Detect which cell encompasses the target text, then output its [X, Y] center coordinate. 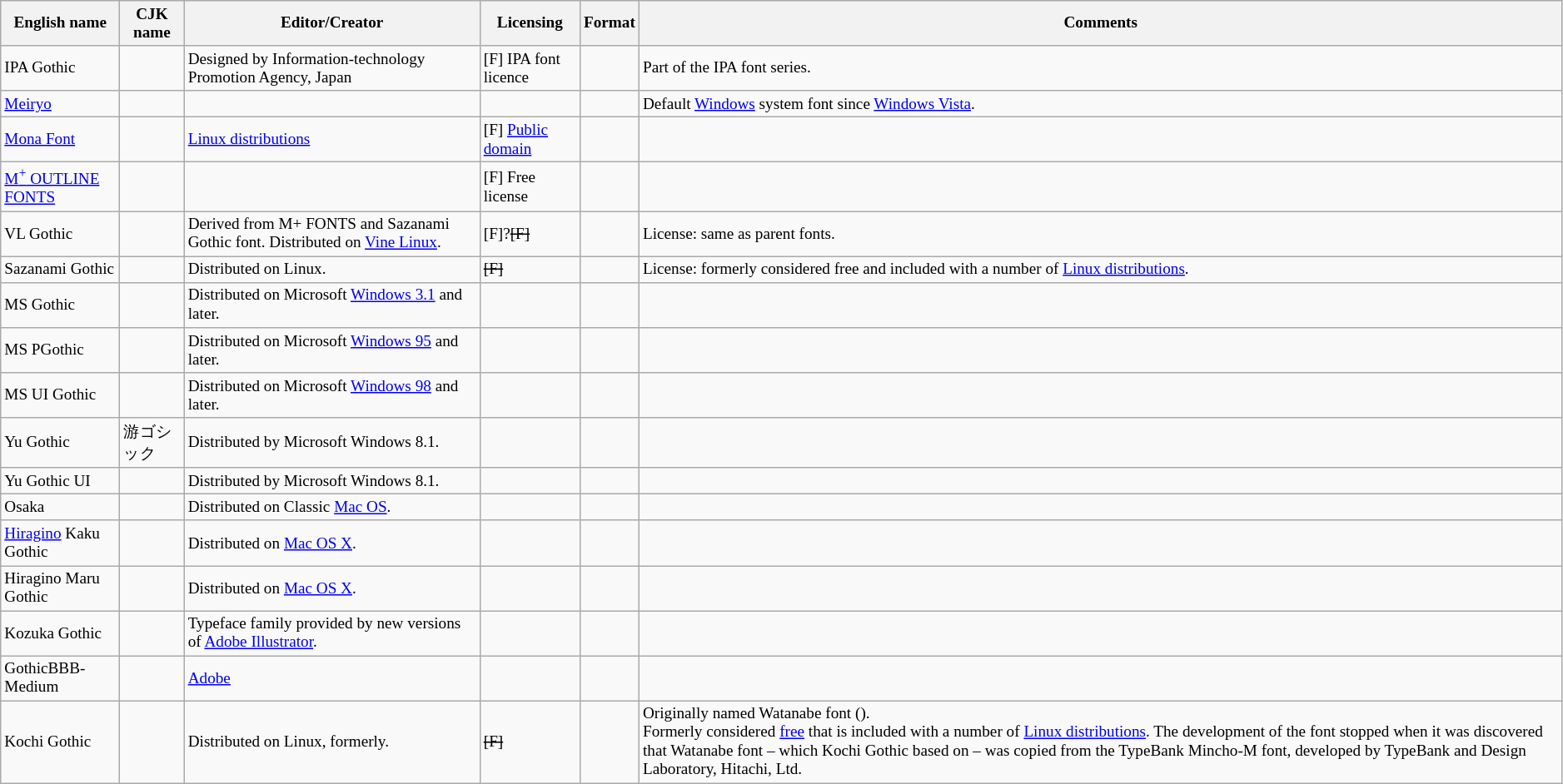
Default Windows system font since Windows Vista. [1101, 104]
Sazanami Gothic [60, 270]
Distributed on Microsoft Windows 98 and later. [331, 395]
Licensing [530, 23]
IPA Gothic [60, 68]
Mona Font [60, 139]
[F] Free license [530, 186]
Yu Gothic UI [60, 481]
Derived from M+ FONTS and Sazanami Gothic font. Distributed on Vine Linux. [331, 234]
Osaka [60, 508]
Linux distributions [331, 139]
Distributed on Microsoft Windows 3.1 and later. [331, 305]
Distributed on Linux, formerly. [331, 742]
Designed by Information-technology Promotion Agency, Japan [331, 68]
Kochi Gothic [60, 742]
[F] IPA font licence [530, 68]
License: same as parent fonts. [1101, 234]
Yu Gothic [60, 443]
Distributed on Microsoft Windows 95 and later. [331, 350]
GothicBBB-Medium [60, 678]
Typeface family provided by new versions of Adobe Illustrator. [331, 633]
VL Gothic [60, 234]
License: formerly considered free and included with a number of Linux distributions. [1101, 270]
Meiryo [60, 104]
Format [610, 23]
Part of the IPA font series. [1101, 68]
CJK name [152, 23]
Editor/Creator [331, 23]
MS UI Gothic [60, 395]
MS Gothic [60, 305]
[F] Public domain [530, 139]
M+ OUTLINE FONTS [60, 186]
Distributed on Classic Mac OS. [331, 508]
Comments [1101, 23]
[F]?[F] [530, 234]
Distributed on Linux. [331, 270]
Hiragino Maru Gothic [60, 588]
游ゴシック [152, 443]
English name [60, 23]
Kozuka Gothic [60, 633]
Adobe [331, 678]
MS PGothic [60, 350]
Hiragino Kaku Gothic [60, 543]
